Locate the cell with the specified text and output its [X, Y] center coordinate. 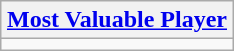
Most Valuable Player [116, 20]
